Find where the given text appears and provide that cell's center as [X, Y] coordinate. 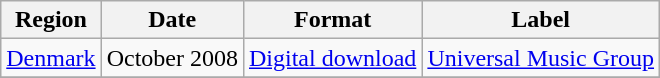
October 2008 [172, 58]
Date [172, 20]
Format [332, 20]
Label [541, 20]
Region [51, 20]
Universal Music Group [541, 58]
Denmark [51, 58]
Digital download [332, 58]
